Identify which cell holds the provided text, then report its (X, Y) central coordinate. 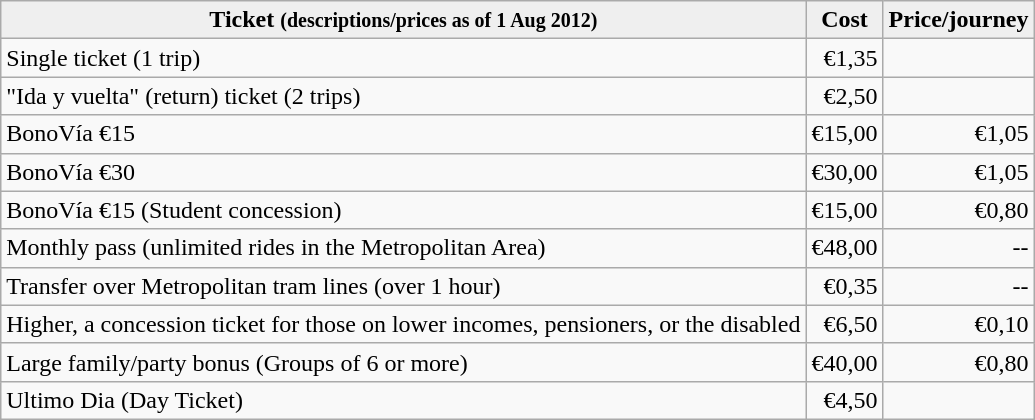
€4,50 (844, 400)
BonoVía €15 (404, 134)
Price/journey (958, 20)
BonoVía €30 (404, 172)
€1,35 (844, 58)
€0,10 (958, 324)
Transfer over Metropolitan tram lines (over 1 hour) (404, 286)
Large family/party bonus (Groups of 6 or more) (404, 362)
€40,00 (844, 362)
Single ticket (1 trip) (404, 58)
Ultimo Dia (Day Ticket) (404, 400)
€30,00 (844, 172)
BonoVía €15 (Student concession) (404, 210)
Ticket (descriptions/prices as of 1 Aug 2012) (404, 20)
€2,50 (844, 96)
€0,35 (844, 286)
€48,00 (844, 248)
Monthly pass (unlimited rides in the Metropolitan Area) (404, 248)
Cost (844, 20)
"Ida y vuelta" (return) ticket (2 trips) (404, 96)
Higher, a concession ticket for those on lower incomes, pensioners, or the disabled (404, 324)
€6,50 (844, 324)
